Detect which cell encompasses the target text, then output its (X, Y) center coordinate. 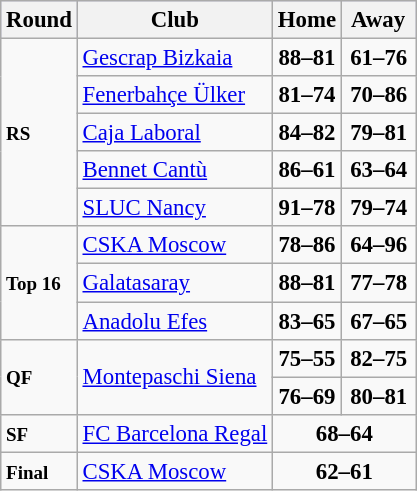
79–81 (378, 133)
78–86 (308, 245)
Caja Laboral (174, 133)
70–86 (378, 95)
75–55 (308, 358)
Gescrap Bizkaia (174, 58)
83–65 (308, 321)
SF (39, 433)
Final (39, 471)
QF (39, 376)
Bennet Cantù (174, 170)
67–65 (378, 321)
62–61 (345, 471)
86–61 (308, 170)
84–82 (308, 133)
91–78 (308, 208)
80–81 (378, 396)
Galatasaray (174, 283)
Top 16 (39, 282)
Home (308, 20)
76–69 (308, 396)
68–64 (345, 433)
64–96 (378, 245)
RS (39, 133)
82–75 (378, 358)
SLUC Nancy (174, 208)
Anadolu Efes (174, 321)
61–76 (378, 58)
77–78 (378, 283)
Round (39, 20)
FC Barcelona Regal (174, 433)
Montepaschi Siena (174, 376)
Fenerbahçe Ülker (174, 95)
81–74 (308, 95)
Club (174, 20)
79–74 (378, 208)
Away (378, 20)
63–64 (378, 170)
